Search for the cell housing the specified text and yield its [x, y] center coordinate. 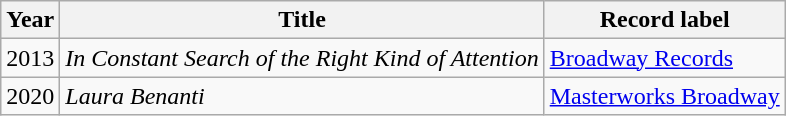
2020 [30, 96]
Title [302, 20]
Laura Benanti [302, 96]
Masterworks Broadway [664, 96]
In Constant Search of the Right Kind of Attention [302, 58]
Broadway Records [664, 58]
Year [30, 20]
2013 [30, 58]
Record label [664, 20]
